Scan for the cell matching the given text and deliver its (x, y) coordinate at center. 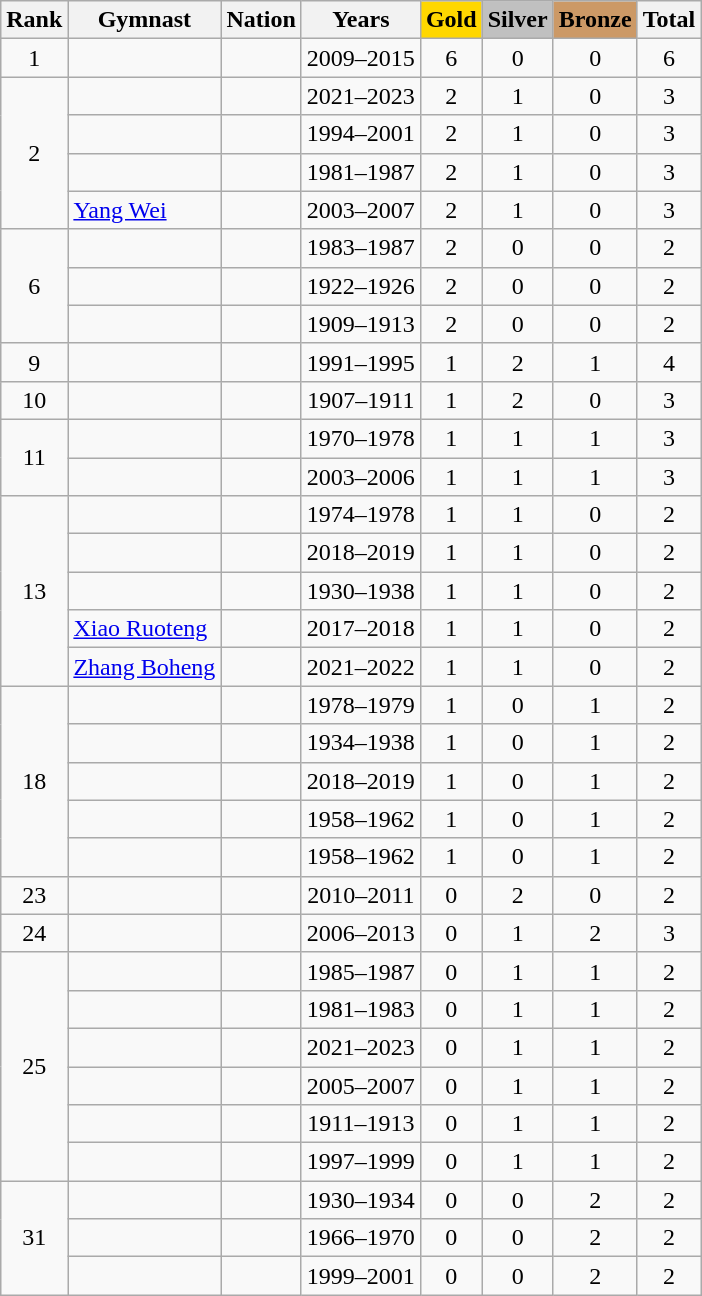
2003–2006 (360, 477)
1911–1913 (360, 1124)
2003–2007 (360, 210)
11 (34, 457)
Xiao Ruoteng (144, 629)
Gymnast (144, 20)
1981–1983 (360, 1009)
1934–1938 (360, 743)
1994–2001 (360, 134)
2006–2013 (360, 933)
Yang Wei (144, 210)
Silver (518, 20)
Years (360, 20)
9 (34, 362)
4 (669, 362)
1978–1979 (360, 705)
1970–1978 (360, 438)
1930–1934 (360, 1200)
31 (34, 1238)
1981–1987 (360, 172)
2010–2011 (360, 895)
2005–2007 (360, 1085)
10 (34, 400)
24 (34, 933)
1922–1926 (360, 286)
18 (34, 781)
25 (34, 1066)
Zhang Boheng (144, 667)
Total (669, 20)
1983–1987 (360, 248)
1930–1938 (360, 591)
1997–1999 (360, 1162)
1991–1995 (360, 362)
13 (34, 591)
1907–1911 (360, 400)
23 (34, 895)
2017–2018 (360, 629)
1966–1970 (360, 1238)
Gold (451, 20)
2009–2015 (360, 58)
2021–2022 (360, 667)
1985–1987 (360, 971)
1974–1978 (360, 515)
Rank (34, 20)
1999–2001 (360, 1276)
Bronze (595, 20)
Nation (261, 20)
1909–1913 (360, 324)
